Find where the given text appears and provide that cell's center as (x, y) coordinate. 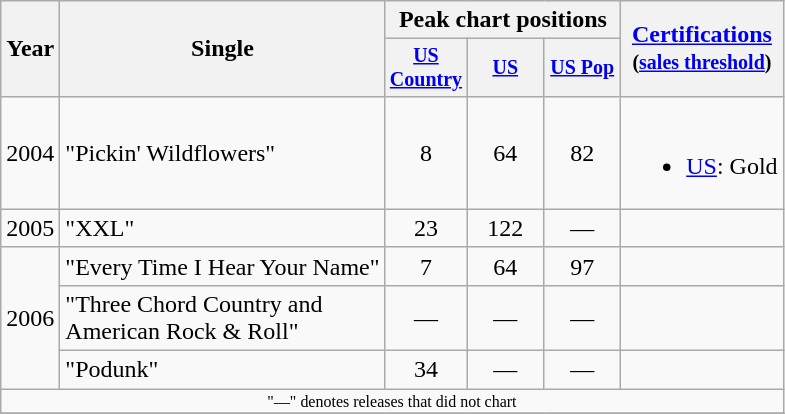
US (506, 68)
"Pickin' Wildflowers" (222, 152)
"—" denotes releases that did not chart (392, 401)
"Every Time I Hear Your Name" (222, 266)
Year (30, 49)
82 (582, 152)
8 (426, 152)
2006 (30, 318)
US: Gold (702, 152)
"Three Chord Country andAmerican Rock & Roll" (222, 318)
"Podunk" (222, 370)
2005 (30, 228)
122 (506, 228)
Peak chart positions (503, 20)
2004 (30, 152)
34 (426, 370)
7 (426, 266)
US Pop (582, 68)
"XXL" (222, 228)
97 (582, 266)
Certifications(sales threshold) (702, 49)
23 (426, 228)
US Country (426, 68)
Single (222, 49)
